Locate the cell with the specified text and output its [X, Y] center coordinate. 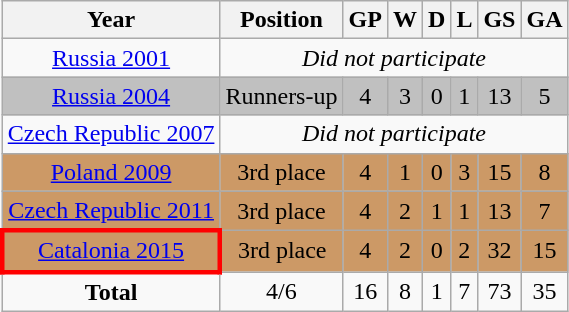
Czech Republic 2007 [111, 134]
Poland 2009 [111, 172]
W [404, 20]
GA [544, 20]
D [436, 20]
16 [365, 292]
Russia 2004 [111, 96]
Runners-up [282, 96]
73 [500, 292]
5 [544, 96]
35 [544, 292]
4/6 [282, 292]
GP [365, 20]
Catalonia 2015 [111, 252]
GS [500, 20]
Position [282, 20]
Russia 2001 [111, 58]
Czech Republic 2011 [111, 211]
Year [111, 20]
32 [500, 252]
L [464, 20]
Total [111, 292]
